Return [X, Y] of the center of cell containing provided text 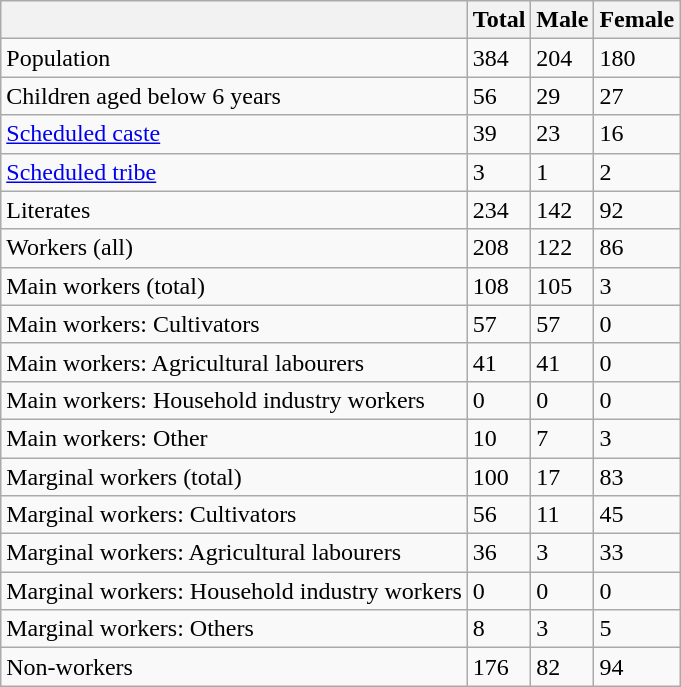
Non-workers [234, 667]
176 [499, 667]
100 [499, 477]
234 [499, 210]
45 [637, 515]
33 [637, 553]
Literates [234, 210]
208 [499, 248]
17 [562, 477]
92 [637, 210]
384 [499, 58]
36 [499, 553]
108 [499, 286]
Marginal workers: Others [234, 629]
180 [637, 58]
Main workers: Other [234, 438]
Children aged below 6 years [234, 96]
105 [562, 286]
1 [562, 172]
Main workers: Cultivators [234, 324]
Main workers (total) [234, 286]
Male [562, 20]
83 [637, 477]
Marginal workers (total) [234, 477]
Main workers: Household industry workers [234, 400]
94 [637, 667]
Marginal workers: Cultivators [234, 515]
86 [637, 248]
Population [234, 58]
Workers (all) [234, 248]
23 [562, 134]
204 [562, 58]
Female [637, 20]
7 [562, 438]
39 [499, 134]
29 [562, 96]
16 [637, 134]
8 [499, 629]
Marginal workers: Household industry workers [234, 591]
122 [562, 248]
Total [499, 20]
27 [637, 96]
10 [499, 438]
142 [562, 210]
Main workers: Agricultural labourers [234, 362]
82 [562, 667]
Scheduled tribe [234, 172]
Scheduled caste [234, 134]
5 [637, 629]
11 [562, 515]
2 [637, 172]
Marginal workers: Agricultural labourers [234, 553]
